For the text-containing cell, return its midpoint in (X, Y) coordinate format. 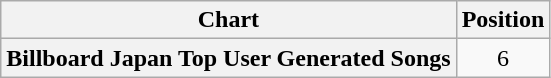
6 (503, 58)
Billboard Japan Top User Generated Songs (228, 58)
Position (503, 20)
Chart (228, 20)
